Return [X, Y] of the center of cell containing provided text 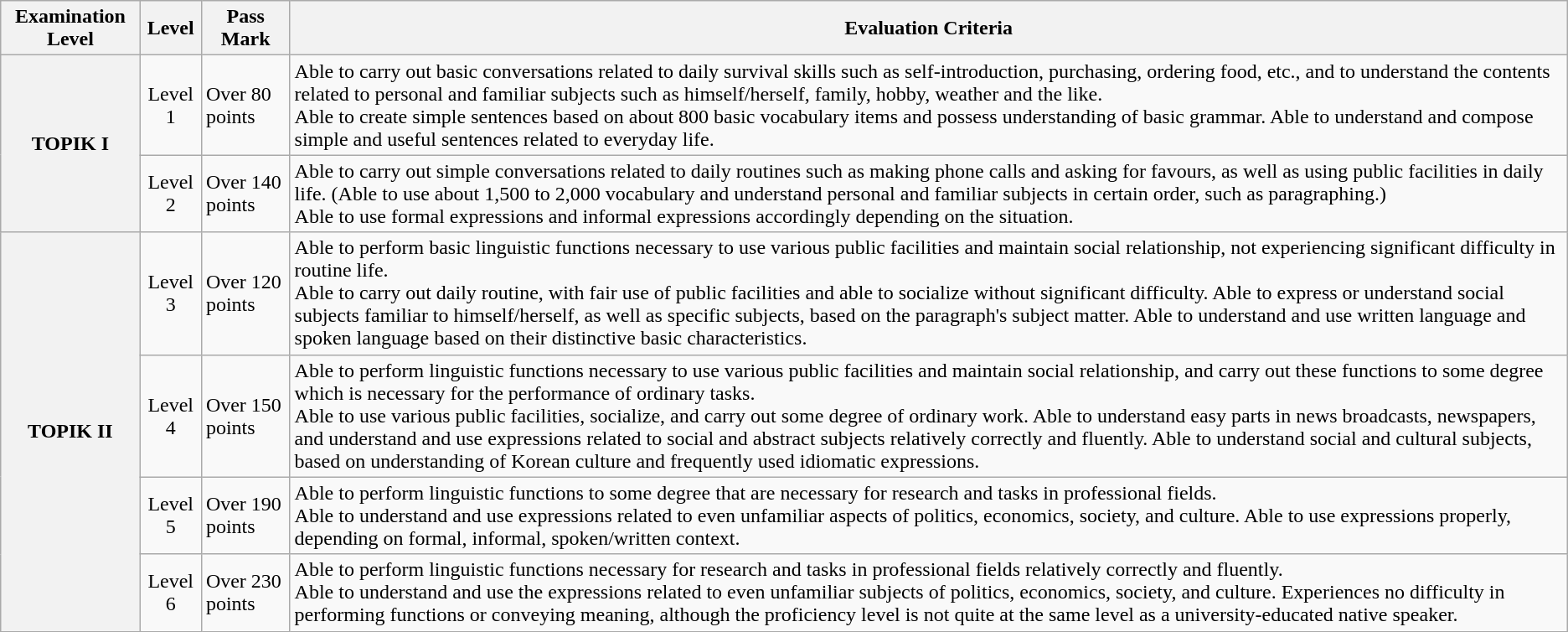
Examination Level [70, 28]
Level 5 [171, 515]
Over 80 points [245, 106]
Level 3 [171, 293]
Level 4 [171, 416]
Over 190 points [245, 515]
Level 2 [171, 194]
TOPIK I [70, 144]
Over 140 points [245, 194]
Over 150 points [245, 416]
Level 6 [171, 593]
Evaluation Criteria [928, 28]
Level 1 [171, 106]
Level [171, 28]
Pass Mark [245, 28]
Over 230 points [245, 593]
TOPIK II [70, 432]
Over 120 points [245, 293]
